From the cell containing the given text, extract its center point as (x, y) coordinate. 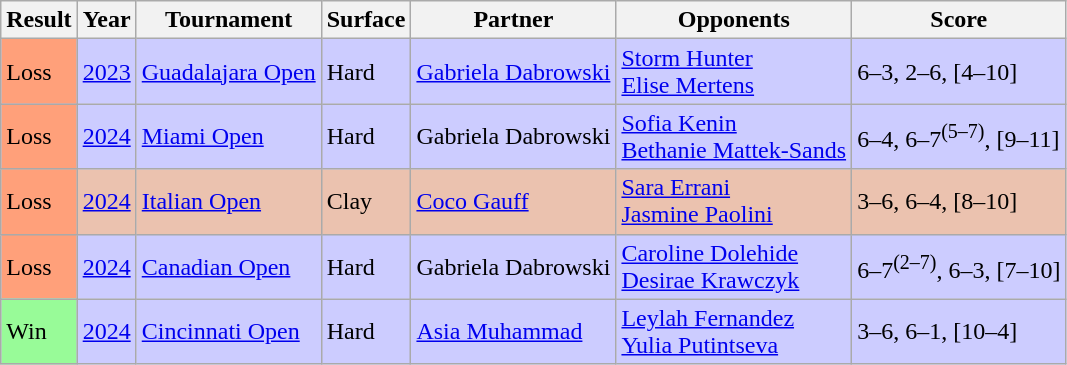
2023 (106, 72)
Sofia Kenin Bethanie Mattek-Sands (734, 136)
Miami Open (228, 136)
Caroline Dolehide Desirae Krawczyk (734, 266)
Partner (514, 20)
Asia Muhammad (514, 332)
Sara Errani Jasmine Paolini (734, 202)
Year (106, 20)
Canadian Open (228, 266)
Cincinnati Open (228, 332)
Tournament (228, 20)
3–6, 6–4, [8–10] (959, 202)
3–6, 6–1, [10–4] (959, 332)
Score (959, 20)
Opponents (734, 20)
6–7(2–7), 6–3, [7–10] (959, 266)
Coco Gauff (514, 202)
6–4, 6–7(5–7), [9–11] (959, 136)
Storm Hunter Elise Mertens (734, 72)
6–3, 2–6, [4–10] (959, 72)
Italian Open (228, 202)
Clay (366, 202)
Result (39, 20)
Win (39, 332)
Surface (366, 20)
Leylah Fernandez Yulia Putintseva (734, 332)
Guadalajara Open (228, 72)
